Detect which cell encompasses the target text, then output its [X, Y] center coordinate. 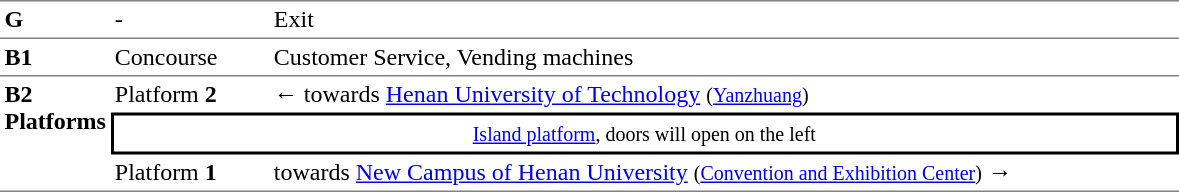
G [55, 19]
Platform 2 [190, 94]
B2Platforms [55, 134]
Exit [724, 19]
Concourse [190, 58]
← towards Henan University of Technology (Yanzhuang) [724, 94]
Customer Service, Vending machines [724, 58]
Island platform, doors will open on the left [644, 133]
- [190, 19]
towards New Campus of Henan University (Convention and Exhibition Center) → [724, 173]
Platform 1 [190, 173]
B1 [55, 58]
